Locate the cell with the specified text and output its [x, y] center coordinate. 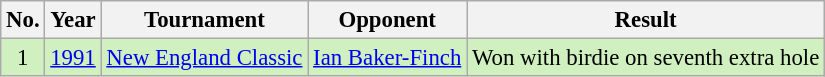
Result [646, 20]
Tournament [204, 20]
No. [23, 20]
1 [23, 58]
Year [73, 20]
Opponent [388, 20]
New England Classic [204, 58]
Won with birdie on seventh extra hole [646, 58]
1991 [73, 58]
Ian Baker-Finch [388, 58]
